Provide the [X, Y] coordinate of the cell's center where the given text is located.  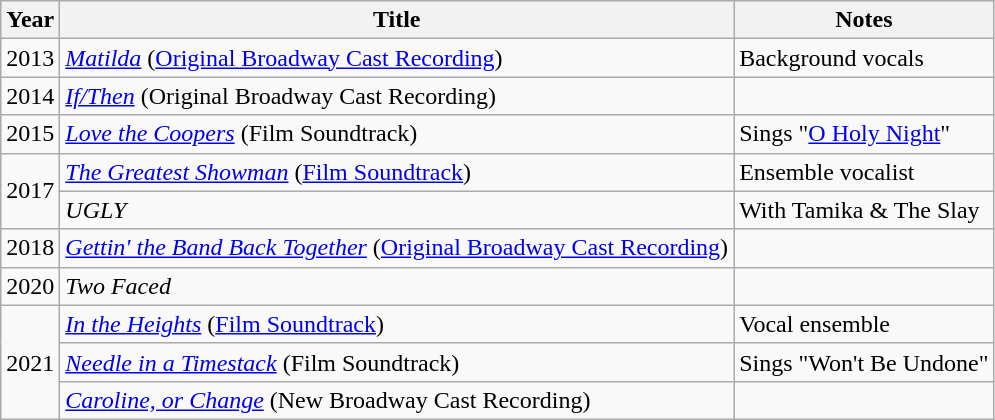
In the Heights (Film Soundtrack) [397, 324]
Notes [864, 20]
Two Faced [397, 286]
Matilda (Original Broadway Cast Recording) [397, 58]
Background vocals [864, 58]
2014 [30, 96]
2013 [30, 58]
Needle in a Timestack (Film Soundtrack) [397, 362]
Title [397, 20]
2017 [30, 191]
UGLY [397, 210]
2018 [30, 248]
Year [30, 20]
2015 [30, 134]
Love the Coopers (Film Soundtrack) [397, 134]
If/Then (Original Broadway Cast Recording) [397, 96]
Ensemble vocalist [864, 172]
2020 [30, 286]
Caroline, or Change (New Broadway Cast Recording) [397, 400]
2021 [30, 362]
Sings "O Holy Night" [864, 134]
Vocal ensemble [864, 324]
With Tamika & The Slay [864, 210]
The Greatest Showman (Film Soundtrack) [397, 172]
Gettin' the Band Back Together (Original Broadway Cast Recording) [397, 248]
Sings "Won't Be Undone" [864, 362]
